Find where the given text appears and provide that cell's center as (x, y) coordinate. 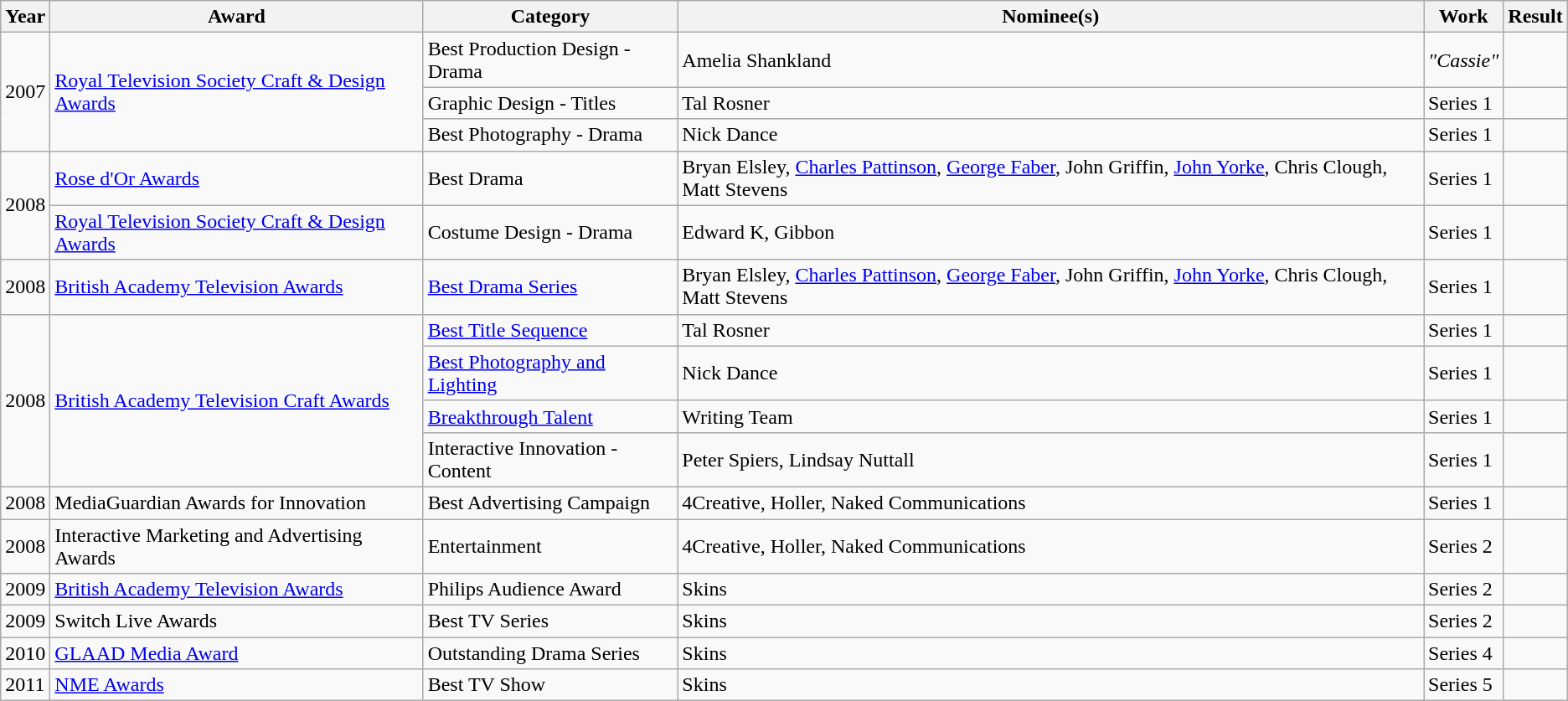
Best Photography and Lighting (550, 374)
NME Awards (236, 685)
Costume Design - Drama (550, 233)
2010 (25, 653)
Result (1535, 17)
"Cassie" (1464, 60)
GLAAD Media Award (236, 653)
Series 5 (1464, 685)
Best Drama Series (550, 286)
Year (25, 17)
Best Production Design - Drama (550, 60)
Rose d'Or Awards (236, 178)
Breakthrough Talent (550, 416)
Edward K, Gibbon (1050, 233)
Nominee(s) (1050, 17)
Entertainment (550, 546)
Award (236, 17)
Philips Audience Award (550, 590)
Interactive Innovation - Content (550, 459)
Writing Team (1050, 416)
Interactive Marketing and Advertising Awards (236, 546)
Best TV Series (550, 621)
Best Photography - Drama (550, 135)
Peter Spiers, Lindsay Nuttall (1050, 459)
MediaGuardian Awards for Innovation (236, 503)
2011 (25, 685)
Best Advertising Campaign (550, 503)
Graphic Design - Titles (550, 103)
Switch Live Awards (236, 621)
Outstanding Drama Series (550, 653)
Amelia Shankland (1050, 60)
Category (550, 17)
Work (1464, 17)
Best Title Sequence (550, 330)
Series 4 (1464, 653)
Best TV Show (550, 685)
British Academy Television Craft Awards (236, 400)
2007 (25, 92)
Best Drama (550, 178)
